Capture the cell that displays the provided text and extract its [x, y] central coordinate. 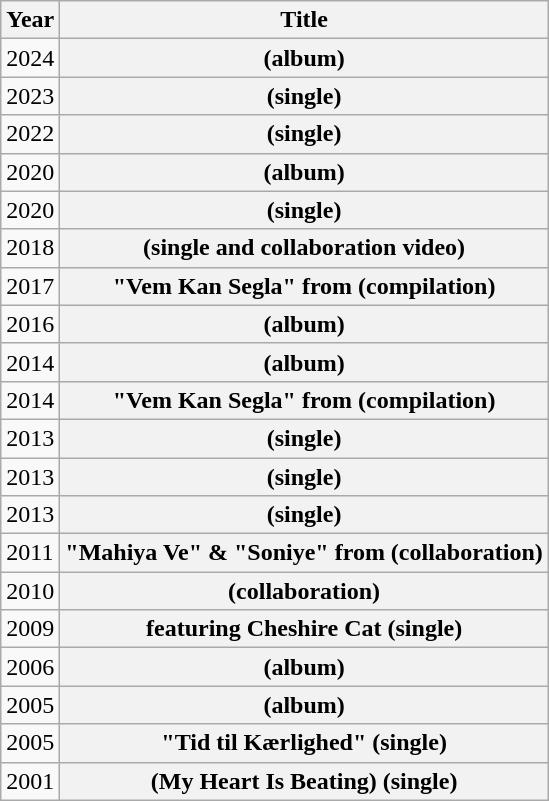
2018 [30, 248]
"Tid til Kærlighed" (single) [304, 743]
(single and collaboration video) [304, 248]
Year [30, 20]
2017 [30, 286]
2023 [30, 96]
(My Heart Is Beating) (single) [304, 781]
2022 [30, 134]
2001 [30, 781]
2010 [30, 591]
2024 [30, 58]
2011 [30, 553]
"Mahiya Ve" & "Soniye" from (collaboration) [304, 553]
Title [304, 20]
2009 [30, 629]
2016 [30, 324]
2006 [30, 667]
featuring Cheshire Cat (single) [304, 629]
(collaboration) [304, 591]
